Find where the given text appears and provide that cell's center as [x, y] coordinate. 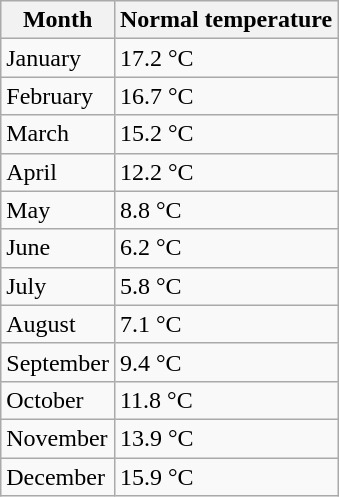
12.2 °C [226, 172]
November [58, 438]
April [58, 172]
11.8 °C [226, 400]
7.1 °C [226, 324]
July [58, 286]
Normal temperature [226, 20]
17.2 °C [226, 58]
8.8 °C [226, 210]
June [58, 248]
16.7 °C [226, 96]
September [58, 362]
13.9 °C [226, 438]
6.2 °C [226, 248]
15.2 °C [226, 134]
Month [58, 20]
October [58, 400]
August [58, 324]
15.9 °C [226, 477]
May [58, 210]
December [58, 477]
February [58, 96]
January [58, 58]
9.4 °C [226, 362]
5.8 °C [226, 286]
March [58, 134]
